Output the [X, Y] coordinate of the center of the cell containing the given text.  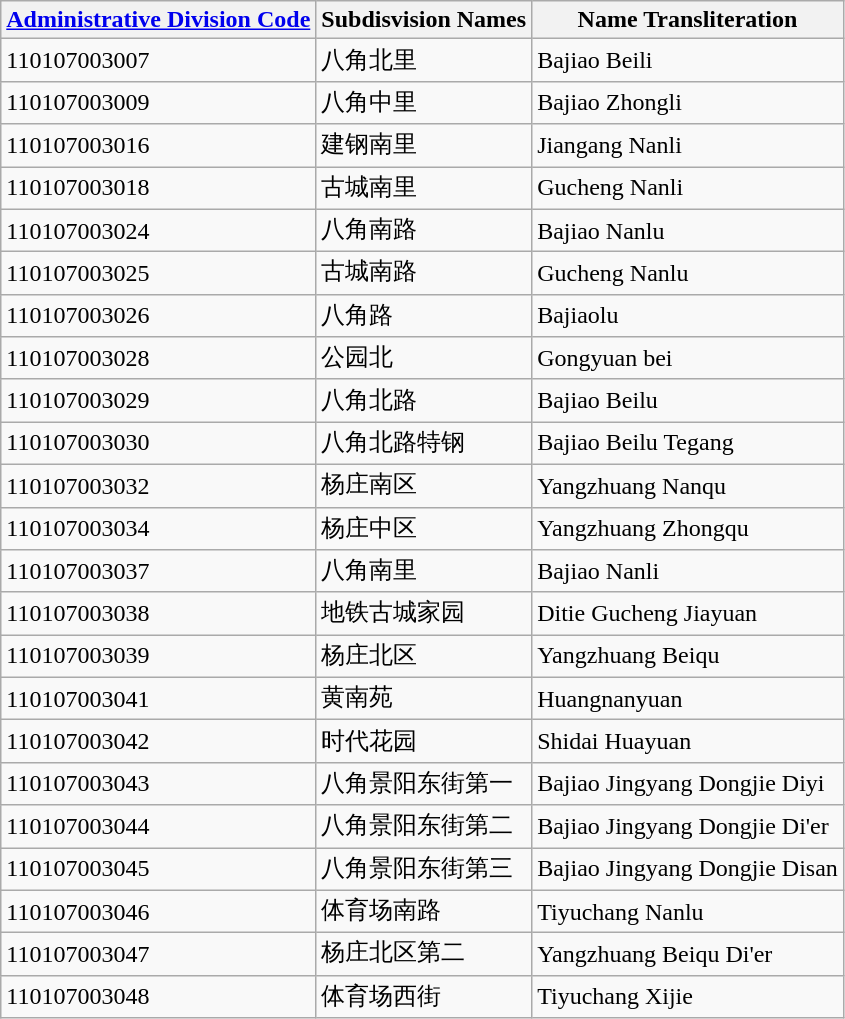
八角北里 [424, 60]
110107003024 [158, 230]
八角景阳东街第一 [424, 784]
110107003047 [158, 954]
110107003007 [158, 60]
八角景阳东街第三 [424, 870]
Name Transliteration [688, 20]
110107003032 [158, 486]
110107003018 [158, 188]
杨庄北区第二 [424, 954]
Yangzhuang Nanqu [688, 486]
Gucheng Nanli [688, 188]
八角中里 [424, 102]
110107003025 [158, 274]
体育场南路 [424, 912]
Bajiao Jingyang Dongjie Disan [688, 870]
Shidai Huayuan [688, 742]
Bajiaolu [688, 316]
Tiyuchang Xijie [688, 996]
110107003009 [158, 102]
Subdisvision Names [424, 20]
110107003039 [158, 656]
110107003046 [158, 912]
八角北路 [424, 400]
Tiyuchang Nanlu [688, 912]
Bajiao Zhongli [688, 102]
时代花园 [424, 742]
八角路 [424, 316]
110107003034 [158, 528]
公园北 [424, 358]
Gongyuan bei [688, 358]
Bajiao Jingyang Dongjie Diyi [688, 784]
八角南里 [424, 572]
110107003043 [158, 784]
110107003041 [158, 698]
体育场西街 [424, 996]
杨庄中区 [424, 528]
古城南里 [424, 188]
Yangzhuang Beiqu Di'er [688, 954]
杨庄南区 [424, 486]
110107003028 [158, 358]
Ditie Gucheng Jiayuan [688, 614]
110107003037 [158, 572]
八角北路特钢 [424, 444]
八角景阳东街第二 [424, 826]
110107003029 [158, 400]
Bajiao Beilu [688, 400]
古城南路 [424, 274]
110107003045 [158, 870]
110107003044 [158, 826]
Bajiao Jingyang Dongjie Di'er [688, 826]
Administrative Division Code [158, 20]
杨庄北区 [424, 656]
Yangzhuang Beiqu [688, 656]
Bajiao Beilu Tegang [688, 444]
110107003038 [158, 614]
Bajiao Nanli [688, 572]
110107003026 [158, 316]
110107003042 [158, 742]
Bajiao Nanlu [688, 230]
地铁古城家园 [424, 614]
八角南路 [424, 230]
Gucheng Nanlu [688, 274]
110107003016 [158, 146]
110107003048 [158, 996]
建钢南里 [424, 146]
110107003030 [158, 444]
Jiangang Nanli [688, 146]
Yangzhuang Zhongqu [688, 528]
Huangnanyuan [688, 698]
黄南苑 [424, 698]
Bajiao Beili [688, 60]
